Provide the (X, Y) coordinate of the cell's center where the given text is located.  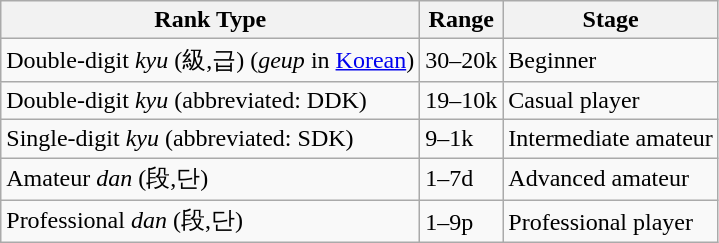
1–7d (462, 180)
Advanced amateur (611, 180)
1–9p (462, 222)
Stage (611, 20)
Rank Type (210, 20)
19–10k (462, 100)
Single-digit kyu (abbreviated: SDK) (210, 138)
Beginner (611, 60)
Amateur dan (段,단) (210, 180)
Casual player (611, 100)
Double-digit kyu (級,급) (geup in Korean) (210, 60)
Intermediate amateur (611, 138)
Double-digit kyu (abbreviated: DDK) (210, 100)
Range (462, 20)
9–1k (462, 138)
Professional dan (段,단) (210, 222)
30–20k (462, 60)
Professional player (611, 222)
